Return (x, y) of the center of cell containing provided text 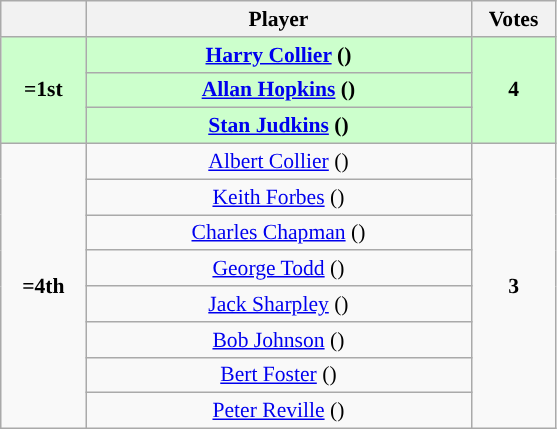
Player (278, 19)
4 (514, 90)
=1st (44, 90)
Charles Chapman () (278, 233)
Allan Hopkins () (278, 90)
Stan Judkins () (278, 126)
Votes (514, 19)
Peter Reville () (278, 411)
Bert Foster () (278, 375)
=4th (44, 286)
Bob Johnson () (278, 340)
Albert Collier () (278, 162)
Keith Forbes () (278, 197)
George Todd () (278, 269)
Jack Sharpley () (278, 304)
Harry Collier () (278, 55)
3 (514, 286)
